From the cell containing the given text, extract its center point as (X, Y) coordinate. 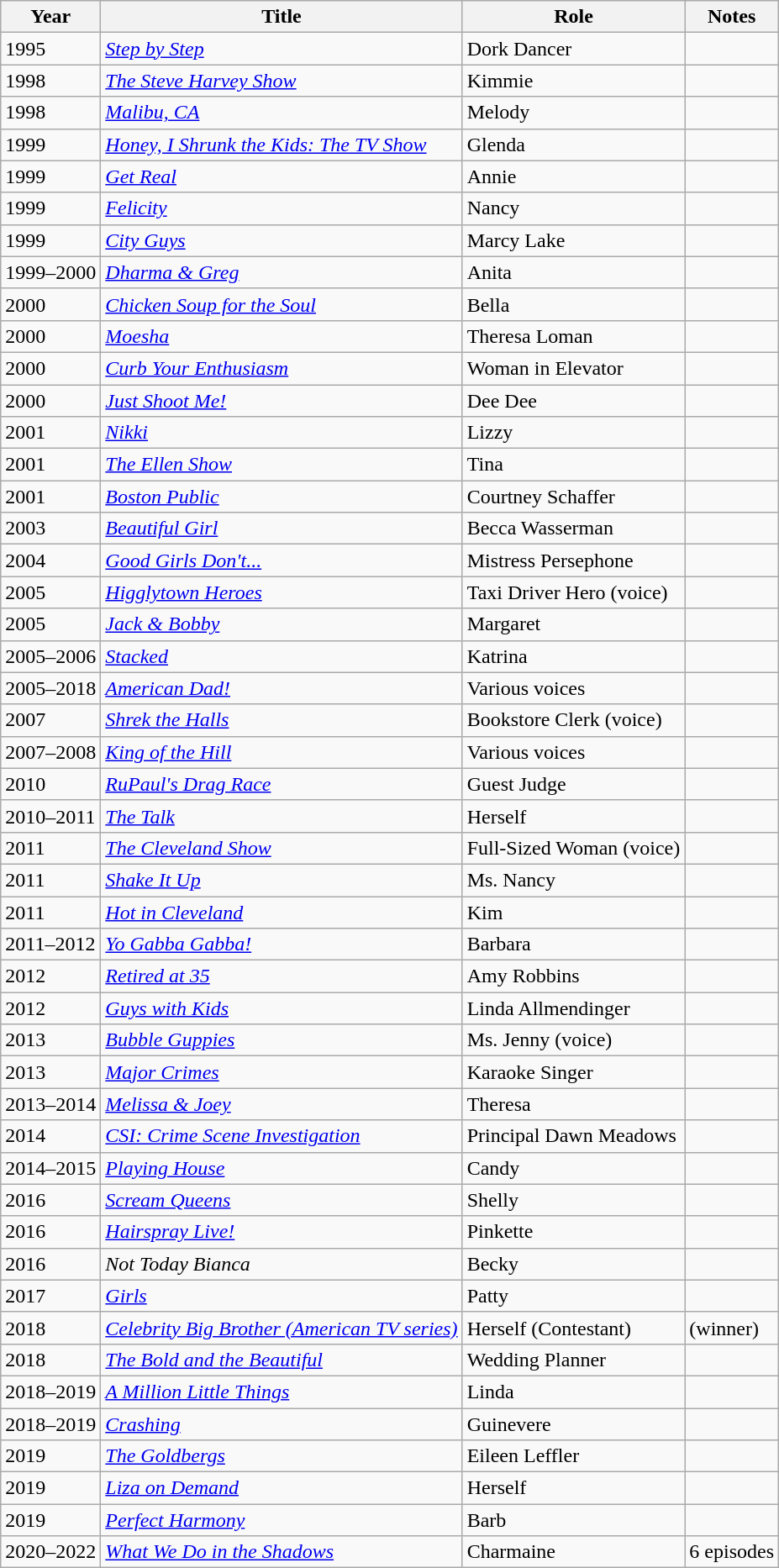
Nikki (282, 433)
The Cleveland Show (282, 848)
Crashing (282, 1424)
Playing House (282, 1168)
The Goldbergs (282, 1456)
Margaret (573, 624)
Yo Gabba Gabba! (282, 944)
The Talk (282, 816)
Dharma & Greg (282, 272)
Liza on Demand (282, 1488)
1999–2000 (50, 272)
Not Today Bianca (282, 1264)
Get Real (282, 176)
2005–2006 (50, 656)
Linda (573, 1392)
Role (573, 17)
Bella (573, 304)
Ms. Nancy (573, 880)
2014 (50, 1136)
Shake It Up (282, 880)
Eileen Leffler (573, 1456)
Nancy (573, 208)
The Ellen Show (282, 465)
Higglytown Heroes (282, 592)
Marcy Lake (573, 240)
Major Crimes (282, 1072)
Felicity (282, 208)
Theresa Loman (573, 336)
Bubble Guppies (282, 1040)
Barb (573, 1520)
Full-Sized Woman (voice) (573, 848)
Notes (732, 17)
Scream Queens (282, 1200)
Kimmie (573, 81)
Retired at 35 (282, 976)
Ms. Jenny (voice) (573, 1040)
Guys with Kids (282, 1008)
Shelly (573, 1200)
Karaoke Singer (573, 1072)
Pinkette (573, 1232)
2011–2012 (50, 944)
Principal Dawn Meadows (573, 1136)
The Steve Harvey Show (282, 81)
2017 (50, 1296)
Good Girls Don't... (282, 560)
6 episodes (732, 1552)
Title (282, 17)
A Million Little Things (282, 1392)
Theresa (573, 1104)
Becky (573, 1264)
Patty (573, 1296)
Perfect Harmony (282, 1520)
1995 (50, 49)
Becca Wasserman (573, 529)
2005–2018 (50, 688)
Hairspray Live! (282, 1232)
Katrina (573, 656)
Beautiful Girl (282, 529)
Just Shoot Me! (282, 401)
2004 (50, 560)
Step by Step (282, 49)
Year (50, 17)
Bookstore Clerk (voice) (573, 720)
Amy Robbins (573, 976)
Guest Judge (573, 784)
Malibu, CA (282, 113)
Melody (573, 113)
Celebrity Big Brother (American TV series) (282, 1328)
2010 (50, 784)
King of the Hill (282, 752)
Wedding Planner (573, 1360)
Boston Public (282, 497)
Mistress Persephone (573, 560)
Kim (573, 912)
2020–2022 (50, 1552)
2007–2008 (50, 752)
Candy (573, 1168)
Shrek the Halls (282, 720)
Moesha (282, 336)
RuPaul's Drag Race (282, 784)
Courtney Schaffer (573, 497)
Charmaine (573, 1552)
City Guys (282, 240)
2010–2011 (50, 816)
CSI: Crime Scene Investigation (282, 1136)
Anita (573, 272)
2003 (50, 529)
Dork Dancer (573, 49)
Guinevere (573, 1424)
Barbara (573, 944)
2007 (50, 720)
Taxi Driver Hero (voice) (573, 592)
Glenda (573, 145)
Stacked (282, 656)
Melissa & Joey (282, 1104)
Curb Your Enthusiasm (282, 368)
(winner) (732, 1328)
Annie (573, 176)
Girls (282, 1296)
Linda Allmendinger (573, 1008)
Woman in Elevator (573, 368)
The Bold and the Beautiful (282, 1360)
Honey, I Shrunk the Kids: The TV Show (282, 145)
Tina (573, 465)
Hot in Cleveland (282, 912)
2014–2015 (50, 1168)
What We Do in the Shadows (282, 1552)
2013–2014 (50, 1104)
Lizzy (573, 433)
American Dad! (282, 688)
Herself (Contestant) (573, 1328)
Jack & Bobby (282, 624)
Dee Dee (573, 401)
Chicken Soup for the Soul (282, 304)
